Pinpoint the cell where the given text exists, returning its [X, Y] midpoint coordinate. 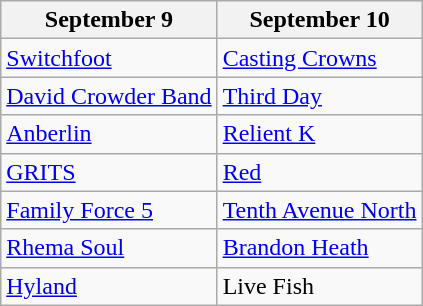
Family Force 5 [109, 210]
September 9 [109, 20]
Switchfoot [109, 58]
Red [320, 172]
Live Fish [320, 286]
Hyland [109, 286]
Relient K [320, 134]
Casting Crowns [320, 58]
Tenth Avenue North [320, 210]
GRITS [109, 172]
Third Day [320, 96]
September 10 [320, 20]
Brandon Heath [320, 248]
Rhema Soul [109, 248]
Anberlin [109, 134]
David Crowder Band [109, 96]
